Return the (X, Y) coordinate for the center point of the cell that contains the specified text.  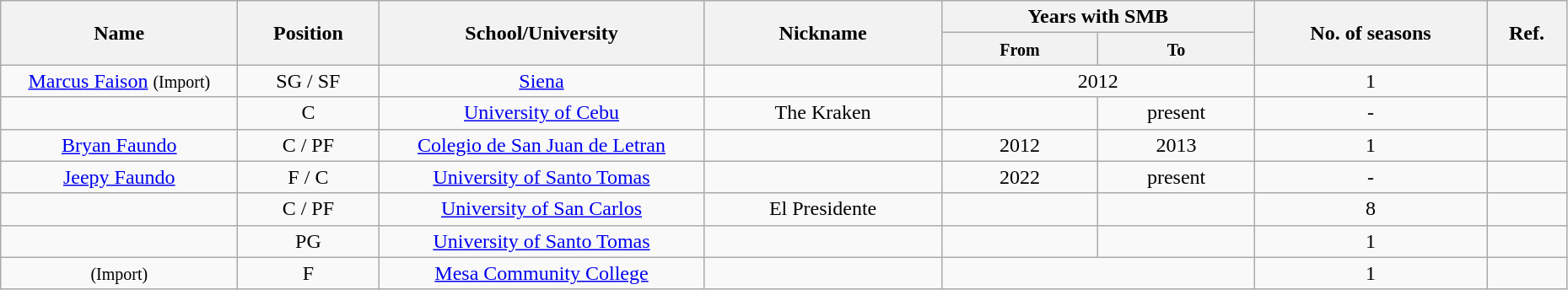
From (1020, 49)
SG / SF (309, 81)
Name (120, 33)
Mesa Community College (542, 273)
Years with SMB (1098, 17)
2022 (1020, 177)
To (1177, 49)
F / C (309, 177)
C (309, 113)
Bryan Faundo (120, 145)
School/University (542, 33)
2013 (1177, 145)
University of Cebu (542, 113)
8 (1370, 209)
No. of seasons (1370, 33)
(Import) (120, 273)
El Presidente (823, 209)
PG (309, 241)
Position (309, 33)
Ref. (1527, 33)
Jeepy Faundo (120, 177)
University of San Carlos (542, 209)
F (309, 273)
Colegio de San Juan de Letran (542, 145)
Nickname (823, 33)
Siena (542, 81)
Marcus Faison (Import) (120, 81)
The Kraken (823, 113)
